Return (x, y) of the center of cell containing provided text 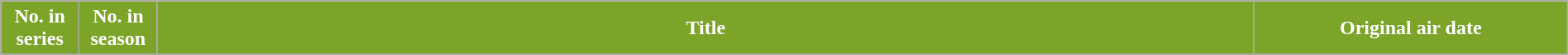
No. inseries (40, 28)
No. inseason (117, 28)
Original air date (1411, 28)
Title (705, 28)
